Output the [X, Y] coordinate of the center of the cell containing the given text.  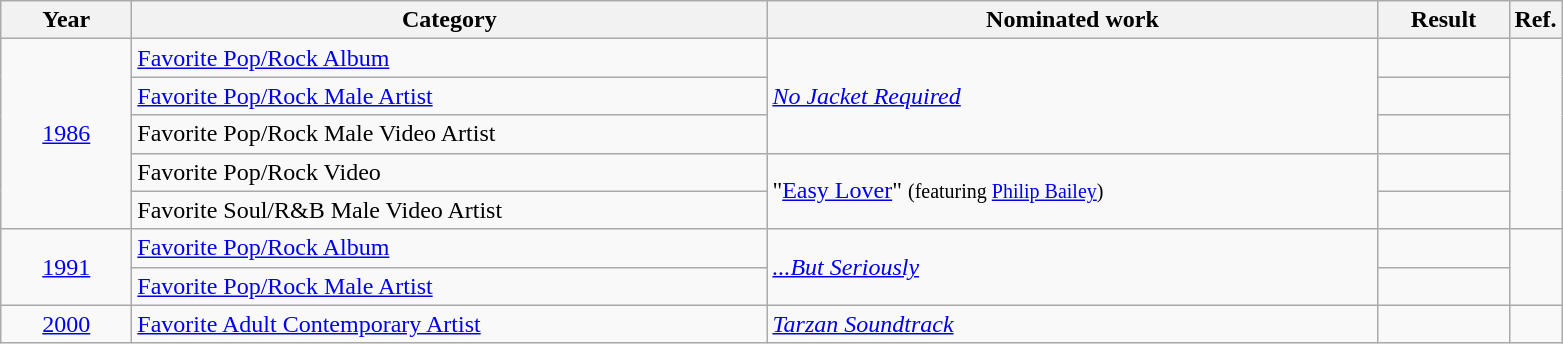
Favorite Pop/Rock Male Video Artist [450, 134]
...But Seriously [1072, 267]
1986 [66, 134]
Category [450, 20]
"Easy Lover" (featuring Philip Bailey) [1072, 191]
Year [66, 20]
Favorite Pop/Rock Video [450, 172]
Favorite Adult Contemporary Artist [450, 324]
Tarzan Soundtrack [1072, 324]
1991 [66, 267]
Favorite Soul/R&B Male Video Artist [450, 210]
Result [1444, 20]
2000 [66, 324]
Nominated work [1072, 20]
Ref. [1536, 20]
No Jacket Required [1072, 96]
